Extract the (x, y) coordinate from the center of the cell holding the provided text.  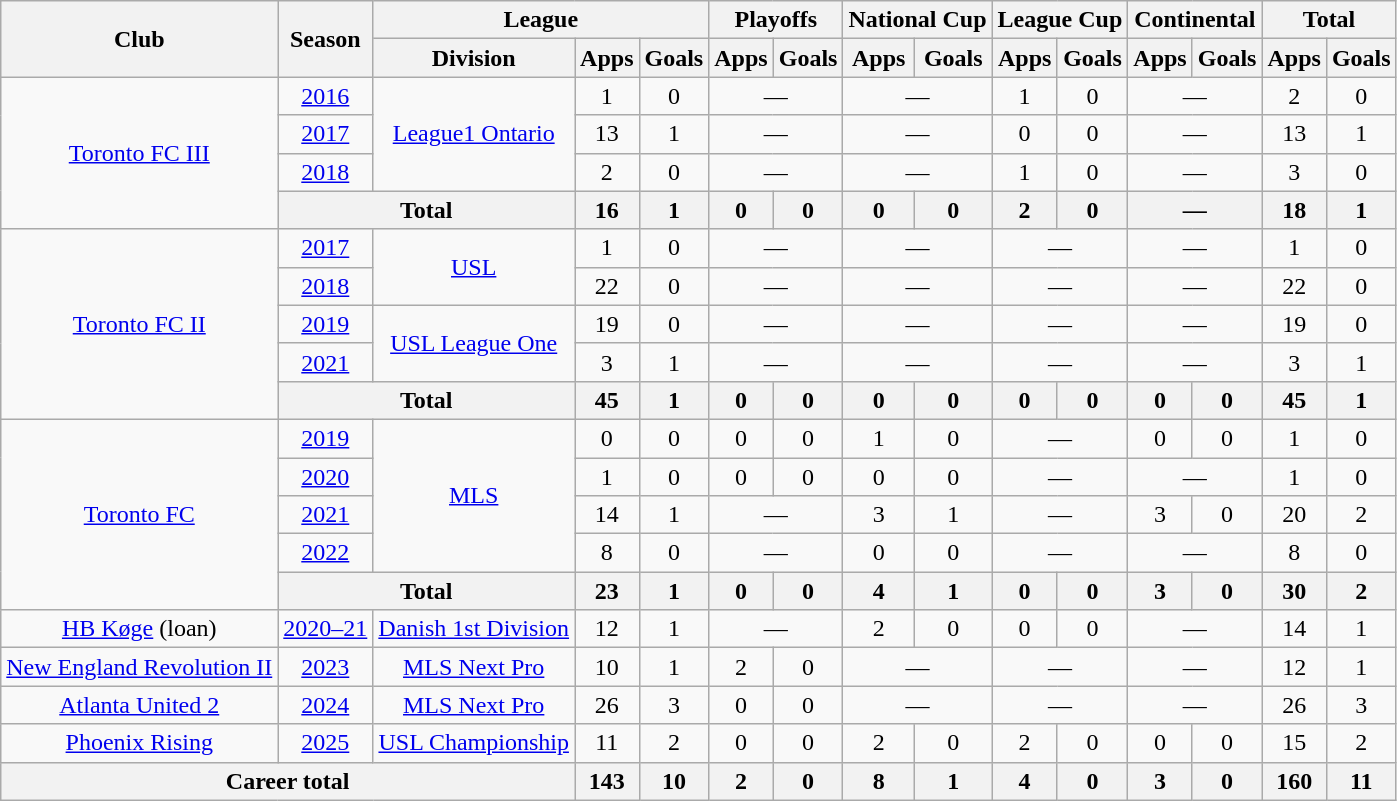
Playoffs (776, 20)
League1 Ontario (474, 134)
Toronto FC (140, 514)
Club (140, 39)
2024 (326, 705)
2016 (326, 96)
18 (1294, 210)
USL (474, 267)
2022 (326, 553)
Division (474, 58)
30 (1294, 591)
2020–21 (326, 629)
143 (607, 781)
USL Championship (474, 743)
160 (1294, 781)
National Cup (918, 20)
MLS (474, 495)
Danish 1st Division (474, 629)
16 (607, 210)
Career total (288, 781)
League (541, 20)
20 (1294, 515)
2023 (326, 667)
Continental (1195, 20)
Season (326, 39)
League Cup (1060, 20)
Phoenix Rising (140, 743)
USL League One (474, 343)
HB Køge (loan) (140, 629)
15 (1294, 743)
Toronto FC II (140, 324)
Atlanta United 2 (140, 705)
2020 (326, 477)
23 (607, 591)
New England Revolution II (140, 667)
Toronto FC III (140, 153)
2025 (326, 743)
